Provide the (x, y) coordinate of the cell's center where the given text is located.  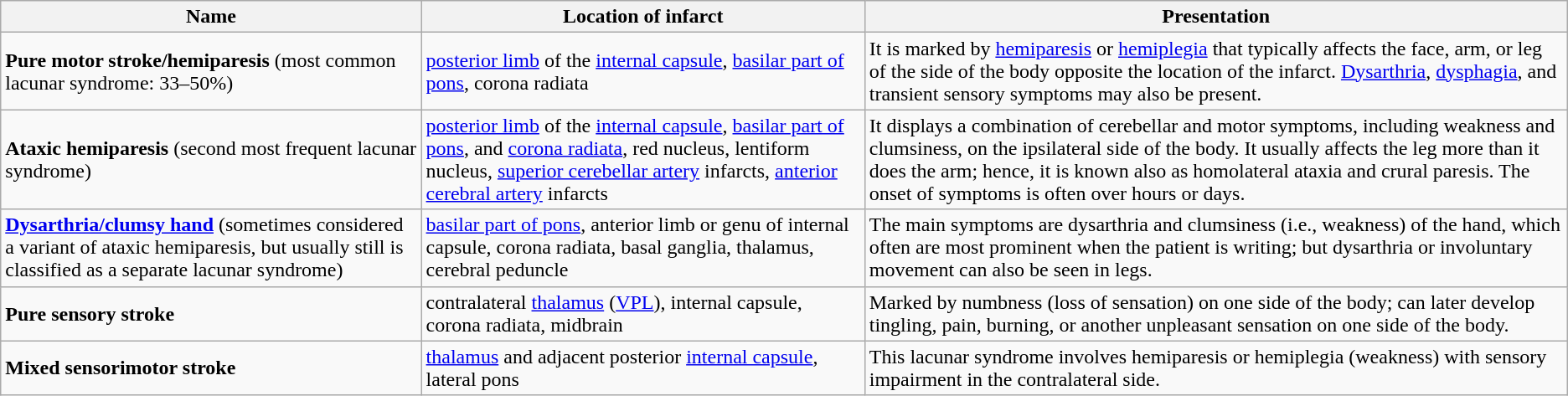
Location of infarct (643, 17)
Pure sensory stroke (211, 313)
thalamus and adjacent posterior internal capsule, lateral pons (643, 368)
basilar part of pons, anterior limb or genu of internal capsule, corona radiata, basal ganglia, thalamus, cerebral peduncle (643, 248)
Pure motor stroke/hemiparesis (most common lacunar syndrome: 33–50%) (211, 71)
Presentation (1216, 17)
posterior limb of the internal capsule, basilar part of pons, corona radiata (643, 71)
Mixed sensorimotor stroke (211, 368)
Dysarthria/clumsy hand (sometimes considered a variant of ataxic hemiparesis, but usually still is classified as a separate lacunar syndrome) (211, 248)
contralateral thalamus (VPL), internal capsule, corona radiata, midbrain (643, 313)
Name (211, 17)
This lacunar syndrome involves hemiparesis or hemiplegia (weakness) with sensory impairment in the contralateral side. (1216, 368)
Ataxic hemiparesis (second most frequent lacunar syndrome) (211, 159)
